Locate the cell with the specified text and output its (x, y) center coordinate. 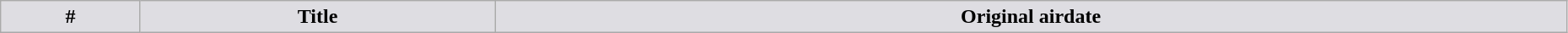
Original airdate (1031, 17)
# (71, 17)
Title (317, 17)
